Output the [x, y] coordinate of the center of the cell containing the given text.  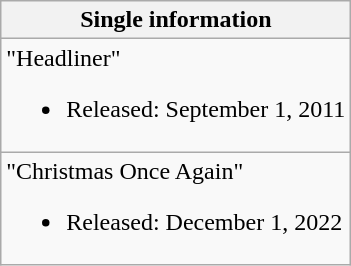
"Headliner"Released: September 1, 2011 [176, 96]
Single information [176, 20]
"Christmas Once Again"Released: December 1, 2022 [176, 208]
